Scan for the cell matching the given text and deliver its (X, Y) coordinate at center. 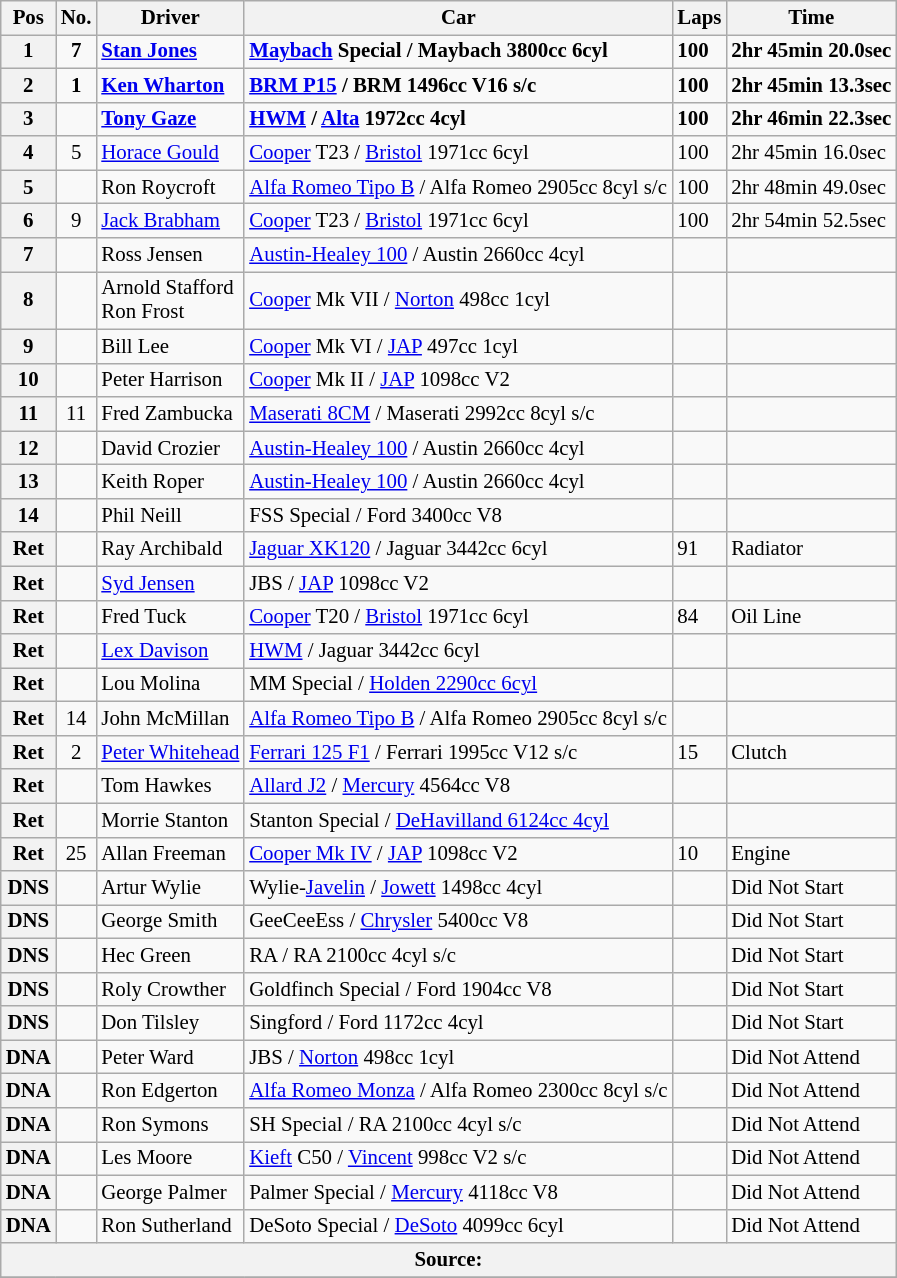
Ferrari 125 F1 / Ferrari 1995cc V12 s/c (458, 752)
Ross Jensen (170, 255)
George Palmer (170, 1192)
Wylie-Javelin / Jowett 1498cc 4cyl (458, 888)
Roly Crowther (170, 989)
FSS Special / Ford 3400cc V8 (458, 515)
Syd Jensen (170, 583)
Car (458, 18)
Fred Zambucka (170, 414)
John McMillan (170, 719)
Artur Wylie (170, 888)
Driver (170, 18)
2hr 48min 49.0sec (811, 187)
Ron Edgerton (170, 1091)
Ron Roycroft (170, 187)
Lou Molina (170, 685)
Peter Ward (170, 1057)
RA / RA 2100cc 4cyl s/c (458, 955)
Maybach Special / Maybach 3800cc 6cyl (458, 51)
Goldfinch Special / Ford 1904cc V8 (458, 989)
91 (699, 549)
Horace Gould (170, 153)
Ray Archibald (170, 549)
2hr 45min 20.0sec (811, 51)
Ron Symons (170, 1125)
4 (28, 153)
2hr 45min 13.3sec (811, 85)
Ron Sutherland (170, 1226)
Stan Jones (170, 51)
Time (811, 18)
Cooper Mk II / JAP 1098cc V2 (458, 380)
GeeCeeEss / Chrysler 5400cc V8 (458, 922)
Keith Roper (170, 482)
Allan Freeman (170, 854)
Peter Whitehead (170, 752)
Singford / Ford 1172cc 4cyl (458, 1023)
Morrie Stanton (170, 820)
MM Special / Holden 2290cc 6cyl (458, 685)
Ken Wharton (170, 85)
2hr 46min 22.3sec (811, 119)
Engine (811, 854)
Radiator (811, 549)
Fred Tuck (170, 617)
BRM P15 / BRM 1496cc V16 s/c (458, 85)
DeSoto Special / DeSoto 4099cc 6cyl (458, 1226)
Don Tilsley (170, 1023)
Stanton Special / DeHavilland 6124cc 4cyl (458, 820)
Tony Gaze (170, 119)
8 (28, 300)
Peter Harrison (170, 380)
Kieft C50 / Vincent 998cc V2 s/c (458, 1159)
Cooper T20 / Bristol 1971cc 6cyl (458, 617)
Cooper Mk IV / JAP 1098cc V2 (458, 854)
David Crozier (170, 448)
HWM / Jaguar 3442cc 6cyl (458, 651)
Lex Davison (170, 651)
Cooper Mk VI / JAP 497cc 1cyl (458, 346)
JBS / Norton 498cc 1cyl (458, 1057)
Les Moore (170, 1159)
SH Special / RA 2100cc 4cyl s/c (458, 1125)
Allard J2 / Mercury 4564cc V8 (458, 786)
Phil Neill (170, 515)
JBS / JAP 1098cc V2 (458, 583)
Clutch (811, 752)
3 (28, 119)
Pos (28, 18)
Jaguar XK120 / Jaguar 3442cc 6cyl (458, 549)
HWM / Alta 1972cc 4cyl (458, 119)
Tom Hawkes (170, 786)
Bill Lee (170, 346)
13 (28, 482)
No. (76, 18)
2hr 54min 52.5sec (811, 221)
Jack Brabham (170, 221)
Hec Green (170, 955)
Source: (449, 1260)
15 (699, 752)
Arnold Stafford Ron Frost (170, 300)
Laps (699, 18)
84 (699, 617)
George Smith (170, 922)
25 (76, 854)
2hr 45min 16.0sec (811, 153)
Cooper Mk VII / Norton 498cc 1cyl (458, 300)
12 (28, 448)
6 (28, 221)
Oil Line (811, 617)
Palmer Special / Mercury 4118cc V8 (458, 1192)
Maserati 8CM / Maserati 2992cc 8cyl s/c (458, 414)
Alfa Romeo Monza / Alfa Romeo 2300cc 8cyl s/c (458, 1091)
